Output the [X, Y] coordinate of the center of the cell containing the given text.  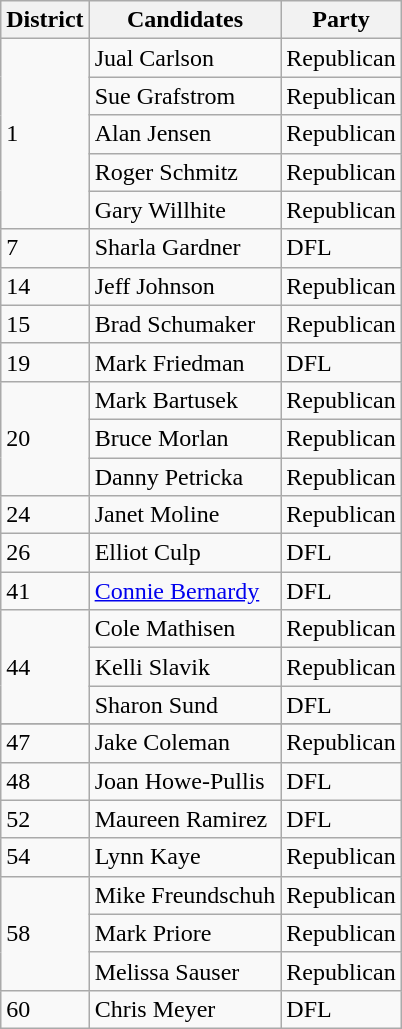
Chris Meyer [185, 1009]
58 [45, 933]
7 [45, 248]
Jake Coleman [185, 743]
Kelli Slavik [185, 667]
Sharla Gardner [185, 248]
Candidates [185, 20]
Lynn Kaye [185, 857]
41 [45, 591]
Danny Petricka [185, 477]
Maureen Ramirez [185, 819]
52 [45, 819]
44 [45, 667]
Gary Willhite [185, 210]
60 [45, 1009]
Mark Priore [185, 933]
Jeff Johnson [185, 286]
Alan Jensen [185, 134]
1 [45, 134]
Cole Mathisen [185, 629]
26 [45, 553]
24 [45, 515]
Mark Friedman [185, 362]
48 [45, 781]
Melissa Sauser [185, 971]
Brad Schumaker [185, 324]
Mike Freundschuh [185, 895]
Party [341, 20]
Jual Carlson [185, 58]
Janet Moline [185, 515]
Bruce Morlan [185, 438]
Elliot Culp [185, 553]
Mark Bartusek [185, 400]
54 [45, 857]
20 [45, 438]
15 [45, 324]
Sue Grafstrom [185, 96]
47 [45, 743]
Sharon Sund [185, 705]
19 [45, 362]
14 [45, 286]
District [45, 20]
Connie Bernardy [185, 591]
Joan Howe-Pullis [185, 781]
Roger Schmitz [185, 172]
